Locate the cell with the specified text and output its (X, Y) center coordinate. 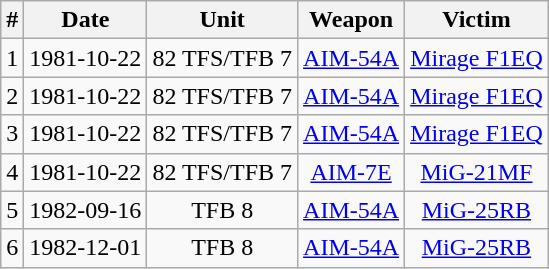
AIM-7E (352, 172)
MiG-21MF (477, 172)
Weapon (352, 20)
Unit (222, 20)
Date (86, 20)
1 (12, 58)
1982-12-01 (86, 248)
# (12, 20)
5 (12, 210)
1982-09-16 (86, 210)
6 (12, 248)
4 (12, 172)
3 (12, 134)
Victim (477, 20)
2 (12, 96)
